Capture the cell that displays the provided text and extract its [x, y] central coordinate. 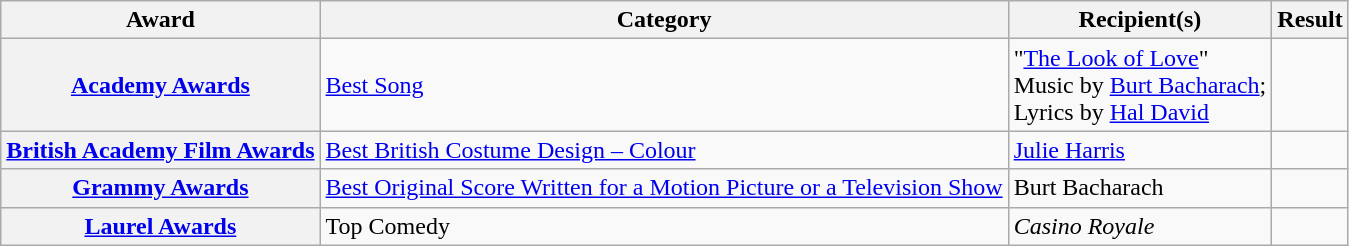
Category [664, 20]
Award [160, 20]
British Academy Film Awards [160, 150]
Result [1310, 20]
Best British Costume Design – Colour [664, 150]
Casino Royale [1140, 226]
"The Look of Love" Music by Burt Bacharach; Lyrics by Hal David [1140, 85]
Burt Bacharach [1140, 188]
Top Comedy [664, 226]
Recipient(s) [1140, 20]
Laurel Awards [160, 226]
Best Original Score Written for a Motion Picture or a Television Show [664, 188]
Best Song [664, 85]
Julie Harris [1140, 150]
Academy Awards [160, 85]
Grammy Awards [160, 188]
